Output the [X, Y] coordinate of the center of the cell containing the given text.  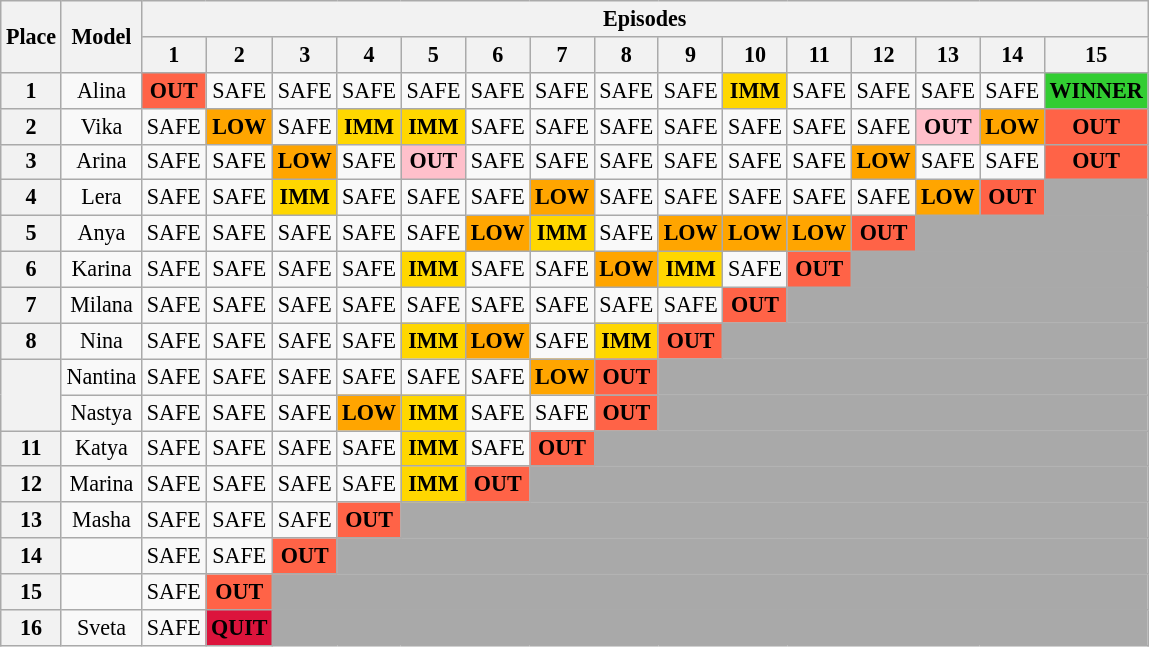
Arina [101, 162]
Episodes [645, 18]
Alina [101, 90]
Nina [101, 341]
Masha [101, 520]
Sveta [101, 627]
Milana [101, 305]
Lera [101, 198]
Katya [101, 448]
WINNER [1096, 90]
Model [101, 36]
QUIT [240, 627]
Nastya [101, 412]
Anya [101, 233]
Nantina [101, 377]
Marina [101, 484]
Vika [101, 126]
16 [32, 627]
Place [32, 36]
9 [690, 54]
Karina [101, 269]
10 [755, 54]
